Return the (X, Y) coordinate for the center point of the cell that contains the specified text.  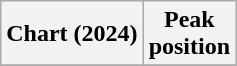
Chart (2024) (72, 34)
Peakposition (189, 34)
